Extract the [X, Y] coordinate from the center of the cell holding the provided text.  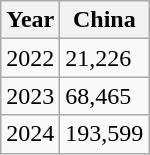
2023 [30, 96]
68,465 [104, 96]
Year [30, 20]
2024 [30, 134]
2022 [30, 58]
21,226 [104, 58]
China [104, 20]
193,599 [104, 134]
